Scan for the cell matching the given text and deliver its [x, y] coordinate at center. 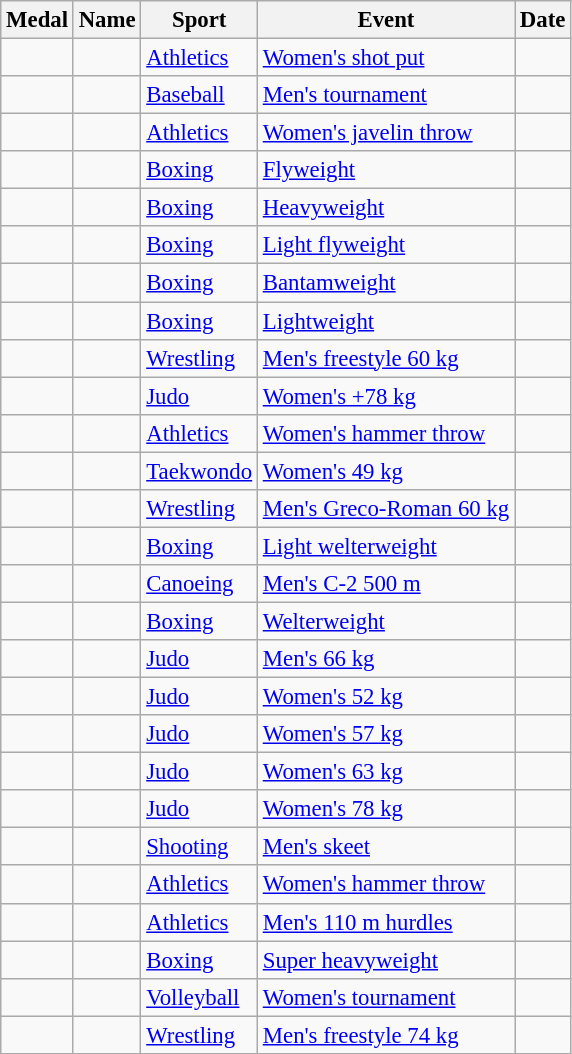
Volleyball [200, 997]
Heavyweight [386, 208]
Men's tournament [386, 95]
Flyweight [386, 170]
Shooting [200, 847]
Medal [38, 20]
Women's 63 kg [386, 772]
Men's freestyle 60 kg [386, 358]
Super heavyweight [386, 960]
Women's shot put [386, 58]
Event [386, 20]
Sport [200, 20]
Women's 78 kg [386, 809]
Men's 66 kg [386, 659]
Baseball [200, 95]
Lightweight [386, 321]
Men's freestyle 74 kg [386, 1035]
Bantamweight [386, 283]
Men's skeet [386, 847]
Welterweight [386, 621]
Canoeing [200, 584]
Men's 110 m hurdles [386, 922]
Women's +78 kg [386, 396]
Women's 57 kg [386, 734]
Women's tournament [386, 997]
Taekwondo [200, 471]
Date [542, 20]
Light welterweight [386, 546]
Women's 52 kg [386, 697]
Men's Greco-Roman 60 kg [386, 509]
Light flyweight [386, 245]
Women's 49 kg [386, 471]
Name [107, 20]
Men's C-2 500 m [386, 584]
Women's javelin throw [386, 133]
